Search for the cell housing the specified text and yield its (X, Y) center coordinate. 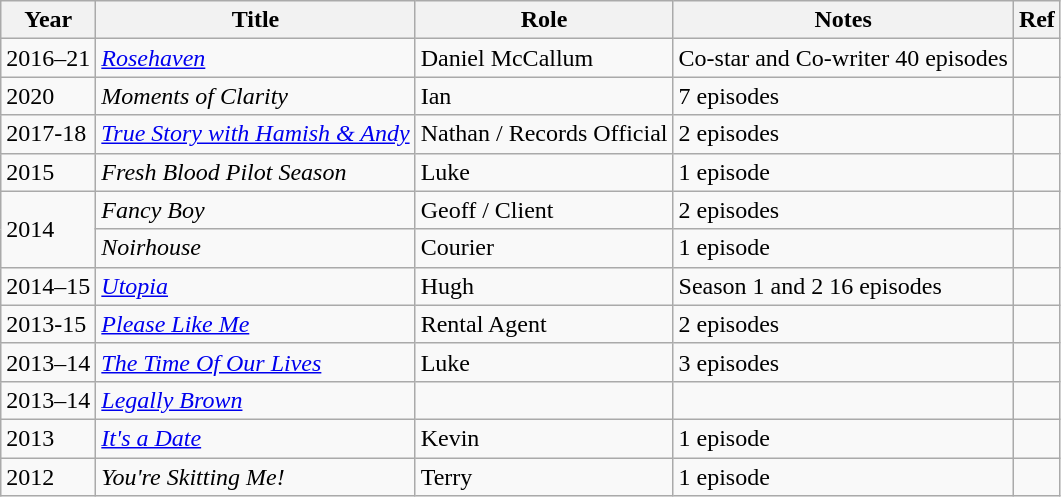
2020 (48, 96)
Moments of Clarity (256, 96)
Utopia (256, 286)
Courier (544, 248)
Season 1 and 2 16 episodes (843, 286)
7 episodes (843, 96)
2012 (48, 477)
Ian (544, 96)
Hugh (544, 286)
Fresh Blood Pilot Season (256, 172)
Year (48, 20)
True Story with Hamish & Andy (256, 134)
Noirhouse (256, 248)
2013-15 (48, 324)
Nathan / Records Official (544, 134)
Role (544, 20)
Co-star and Co-writer 40 episodes (843, 58)
Fancy Boy (256, 210)
2013 (48, 438)
Geoff / Client (544, 210)
2014–15 (48, 286)
Rosehaven (256, 58)
Ref (1036, 20)
3 episodes (843, 362)
2015 (48, 172)
Title (256, 20)
2016–21 (48, 58)
Terry (544, 477)
Rental Agent (544, 324)
Kevin (544, 438)
2014 (48, 229)
Please Like Me (256, 324)
Legally Brown (256, 400)
Notes (843, 20)
It's a Date (256, 438)
Daniel McCallum (544, 58)
2017-18 (48, 134)
You're Skitting Me! (256, 477)
The Time Of Our Lives (256, 362)
